Search for the cell housing the specified text and yield its [X, Y] center coordinate. 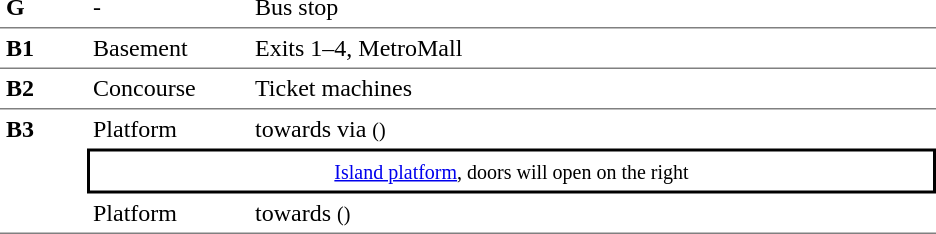
B1 [44, 48]
Exits 1–4, MetroMall [592, 48]
Ticket machines [592, 89]
Island platform, doors will open on the right [512, 170]
B3 [44, 172]
Basement [168, 48]
B2 [44, 89]
towards via () [592, 130]
Concourse [168, 89]
towards () [592, 214]
